Capture the cell that displays the provided text and extract its [x, y] central coordinate. 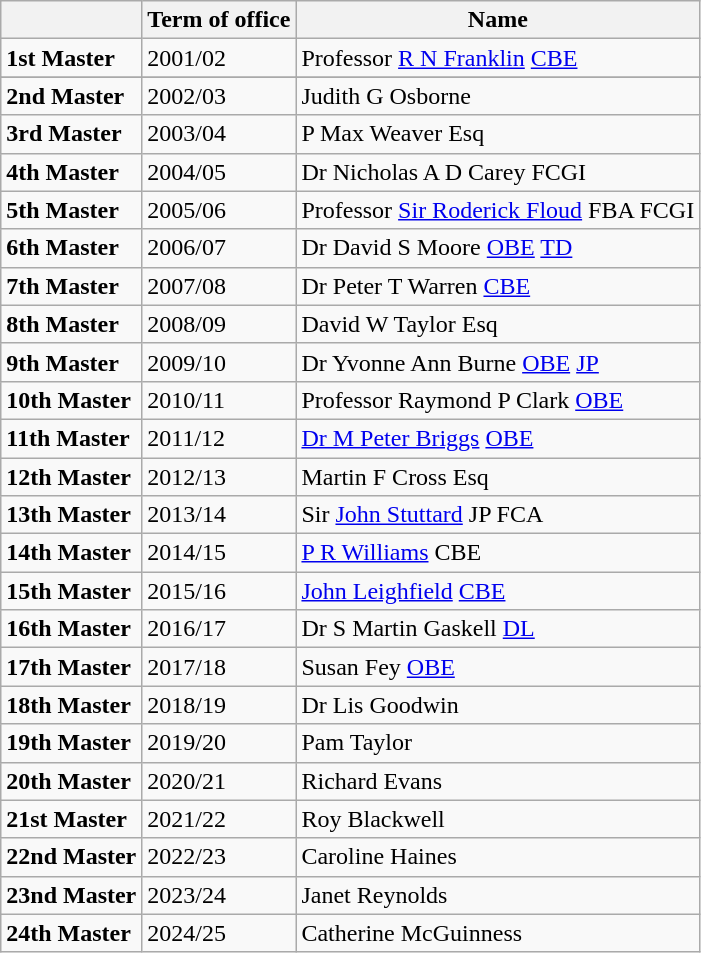
6th Master [72, 248]
22nd Master [72, 857]
Richard Evans [498, 781]
2021/22 [219, 819]
Professor Sir Roderick Floud FBA FCGI [498, 210]
Dr David S Moore OBE TD [498, 248]
23nd Master [72, 895]
16th Master [72, 629]
Judith G Osborne [498, 96]
Catherine McGuinness [498, 933]
2007/08 [219, 286]
Dr M Peter Briggs OBE [498, 438]
David W Taylor Esq [498, 324]
2012/13 [219, 477]
2010/11 [219, 400]
John Leighfield CBE [498, 591]
2006/07 [219, 248]
24th Master [72, 933]
Dr S Martin Gaskell DL [498, 629]
2022/23 [219, 857]
11th Master [72, 438]
2004/05 [219, 172]
Dr Nicholas A D Carey FCGI [498, 172]
20th Master [72, 781]
2017/18 [219, 667]
Pam Taylor [498, 743]
Professor R N Franklin CBE [498, 58]
Term of office [219, 20]
Professor Raymond P Clark OBE [498, 400]
2nd Master [72, 96]
9th Master [72, 362]
21st Master [72, 819]
2020/21 [219, 781]
4th Master [72, 172]
Dr Peter T Warren CBE [498, 286]
2018/19 [219, 705]
19th Master [72, 743]
7th Master [72, 286]
2013/14 [219, 515]
2023/24 [219, 895]
2001/02 [219, 58]
2011/12 [219, 438]
2019/20 [219, 743]
18th Master [72, 705]
2014/15 [219, 553]
2024/25 [219, 933]
2005/06 [219, 210]
1st Master [72, 58]
2015/16 [219, 591]
2009/10 [219, 362]
Janet Reynolds [498, 895]
P R Williams CBE [498, 553]
P Max Weaver Esq [498, 134]
Caroline Haines [498, 857]
5th Master [72, 210]
Sir John Stuttard JP FCA [498, 515]
12th Master [72, 477]
Susan Fey OBE [498, 667]
15th Master [72, 591]
2002/03 [219, 96]
8th Master [72, 324]
Martin F Cross Esq [498, 477]
2003/04 [219, 134]
Dr Yvonne Ann Burne OBE JP [498, 362]
10th Master [72, 400]
Dr Lis Goodwin [498, 705]
2008/09 [219, 324]
Roy Blackwell [498, 819]
3rd Master [72, 134]
17th Master [72, 667]
2016/17 [219, 629]
13th Master [72, 515]
Name [498, 20]
14th Master [72, 553]
